Identify which cell holds the provided text, then report its (x, y) central coordinate. 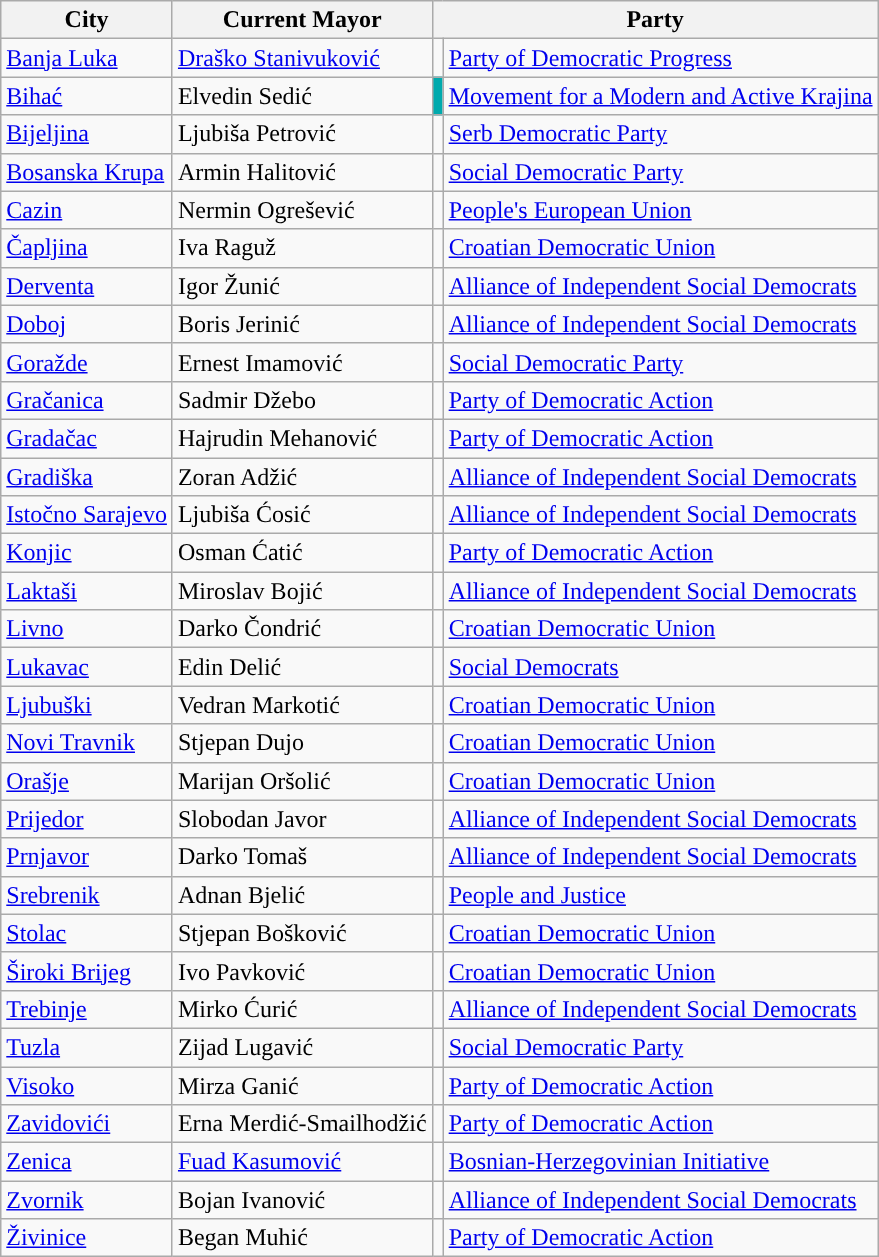
Draško Stanivuković (302, 58)
Armin Halitović (302, 172)
Fuad Kasumović (302, 1162)
Elvedin Sedić (302, 96)
Bijeljina (87, 134)
Čapljina (87, 248)
Miroslav Bojić (302, 591)
Erna Merdić-Smailhodžić (302, 1124)
Stolac (87, 933)
Gradiška (87, 477)
Bojan Ivanović (302, 1200)
Banja Luka (87, 58)
Ljubiša Ćosić (302, 515)
Mirza Ganić (302, 1085)
People and Justice (660, 895)
Osman Ćatić (302, 553)
Goražde (87, 362)
Prijedor (87, 819)
Movement for a Modern and Active Krajina (660, 96)
Zenica (87, 1162)
Orašje (87, 781)
Konjic (87, 553)
Zoran Adžić (302, 477)
Tuzla (87, 1047)
Slobodan Javor (302, 819)
Srebrenik (87, 895)
Current Mayor (302, 20)
Mirko Ćurić (302, 1009)
Laktaši (87, 591)
Darko Čondrić (302, 629)
Lukavac (87, 667)
Prnjavor (87, 857)
Trebinje (87, 1009)
Party of Democratic Progress (660, 58)
Vedran Markotić (302, 705)
Gradačac (87, 438)
Živinice (87, 1238)
Istočno Sarajevo (87, 515)
Livno (87, 629)
Zavidovići (87, 1124)
Ljubiša Petrović (302, 134)
Ljubuški (87, 705)
People's European Union (660, 210)
Visoko (87, 1085)
Marijan Oršolić (302, 781)
Derventa (87, 286)
Iva Raguž (302, 248)
Serb Democratic Party (660, 134)
Ivo Pavković (302, 971)
City (87, 20)
Party (655, 20)
Zijad Lugavić (302, 1047)
Adnan Bjelić (302, 895)
Social Democrats (660, 667)
Cazin (87, 210)
Hajrudin Mehanović (302, 438)
Široki Brijeg (87, 971)
Stjepan Dujo (302, 743)
Stjepan Bošković (302, 933)
Gračanica (87, 400)
Doboj (87, 324)
Zvornik (87, 1200)
Darko Tomaš (302, 857)
Ernest Imamović (302, 362)
Bihać (87, 96)
Novi Travnik (87, 743)
Edin Delić (302, 667)
Igor Žunić (302, 286)
Sadmir Džebo (302, 400)
Began Muhić (302, 1238)
Bosanska Krupa (87, 172)
Nermin Ogrešević (302, 210)
Boris Jerinić (302, 324)
Bosnian-Herzegovinian Initiative (660, 1162)
